Pinpoint the cell where the given text exists, returning its [x, y] midpoint coordinate. 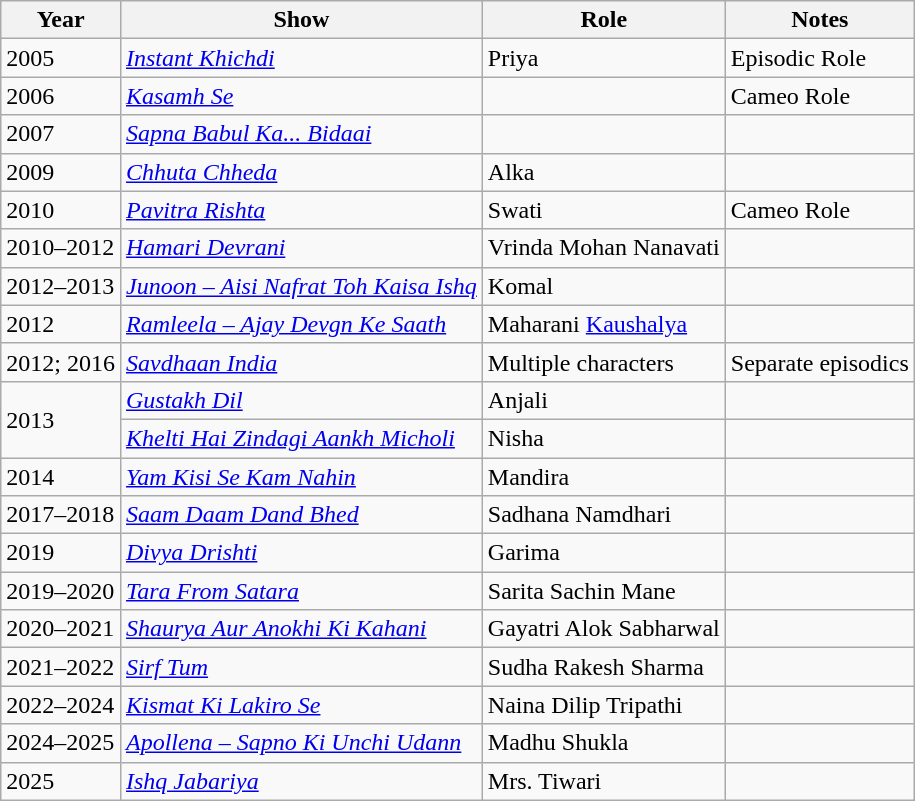
Savdhaan India [301, 362]
Sarita Sachin Mane [604, 591]
Mandira [604, 477]
Sirf Tum [301, 667]
Yam Kisi Se Kam Nahin [301, 477]
Hamari Devrani [301, 248]
Swati [604, 210]
Role [604, 20]
Chhuta Chheda [301, 172]
Priya [604, 58]
2007 [61, 134]
Show [301, 20]
2021–2022 [61, 667]
2025 [61, 781]
Naina Dilip Tripathi [604, 705]
2012 [61, 324]
2012–2013 [61, 286]
Separate episodics [820, 362]
Anjali [604, 400]
Kasamh Se [301, 96]
Junoon – Aisi Nafrat Toh Kaisa Ishq [301, 286]
Sapna Babul Ka... Bidaai [301, 134]
2024–2025 [61, 743]
Multiple characters [604, 362]
Pavitra Rishta [301, 210]
2014 [61, 477]
Gustakh Dil [301, 400]
2022–2024 [61, 705]
Komal [604, 286]
Divya Drishti [301, 553]
2013 [61, 419]
Madhu Shukla [604, 743]
Saam Daam Dand Bhed [301, 515]
2006 [61, 96]
Alka [604, 172]
2005 [61, 58]
2010–2012 [61, 248]
Tara From Satara [301, 591]
Mrs. Tiwari [604, 781]
Shaurya Aur Anokhi Ki Kahani [301, 629]
Maharani Kaushalya [604, 324]
Apollena – Sapno Ki Unchi Udann [301, 743]
Ishq Jabariya [301, 781]
2017–2018 [61, 515]
Gayatri Alok Sabharwal [604, 629]
Episodic Role [820, 58]
2020–2021 [61, 629]
Nisha [604, 438]
2010 [61, 210]
Notes [820, 20]
2012; 2016 [61, 362]
Year [61, 20]
2009 [61, 172]
Sadhana Namdhari [604, 515]
Garima [604, 553]
Ramleela – Ajay Devgn Ke Saath [301, 324]
Sudha Rakesh Sharma [604, 667]
Instant Khichdi [301, 58]
2019–2020 [61, 591]
Vrinda Mohan Nanavati [604, 248]
Khelti Hai Zindagi Aankh Micholi [301, 438]
2019 [61, 553]
Kismat Ki Lakiro Se [301, 705]
